For the text-containing cell, return its midpoint in [X, Y] coordinate format. 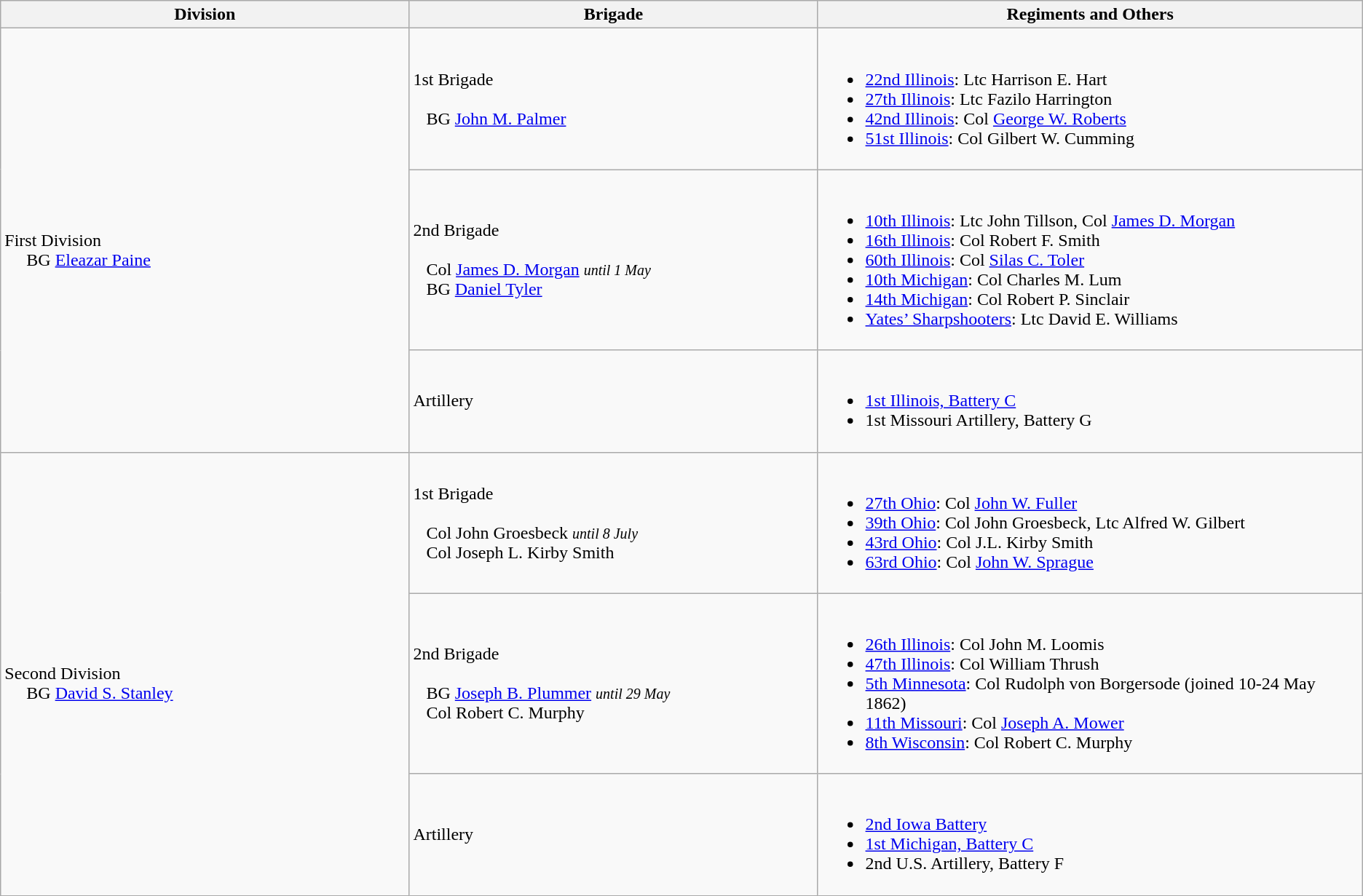
1st Brigade BG John M. Palmer [613, 99]
Division [205, 15]
2nd Brigade Col James D. Morgan until 1 May BG Daniel Tyler [613, 260]
2nd Iowa Battery1st Michigan, Battery C2nd U.S. Artillery, Battery F [1090, 834]
First Division BG Eleazar Paine [205, 240]
1st Brigade Col John Groesbeck until 8 July Col Joseph L. Kirby Smith [613, 523]
Second Division BG David S. Stanley [205, 674]
22nd Illinois: Ltc Harrison E. Hart27th Illinois: Ltc Fazilo Harrington42nd Illinois: Col George W. Roberts51st Illinois: Col Gilbert W. Cumming [1090, 99]
27th Ohio: Col John W. Fuller39th Ohio: Col John Groesbeck, Ltc Alfred W. Gilbert43rd Ohio: Col J.L. Kirby Smith63rd Ohio: Col John W. Sprague [1090, 523]
Regiments and Others [1090, 15]
2nd Brigade BG Joseph B. Plummer until 29 May Col Robert C. Murphy [613, 683]
Brigade [613, 15]
1st Illinois, Battery C1st Missouri Artillery, Battery G [1090, 401]
